Pinpoint the cell where the given text exists, returning its [x, y] midpoint coordinate. 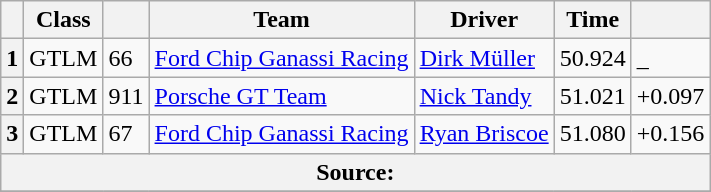
50.924 [592, 58]
Dirk Müller [484, 58]
Porsche GT Team [282, 96]
66 [126, 58]
Source: [356, 172]
Time [592, 20]
911 [126, 96]
_ [670, 58]
51.021 [592, 96]
1 [12, 58]
2 [12, 96]
Driver [484, 20]
Class [64, 20]
+0.156 [670, 134]
+0.097 [670, 96]
Team [282, 20]
Nick Tandy [484, 96]
51.080 [592, 134]
3 [12, 134]
Ryan Briscoe [484, 134]
67 [126, 134]
